Provide the (X, Y) coordinate of the cell's center where the given text is located.  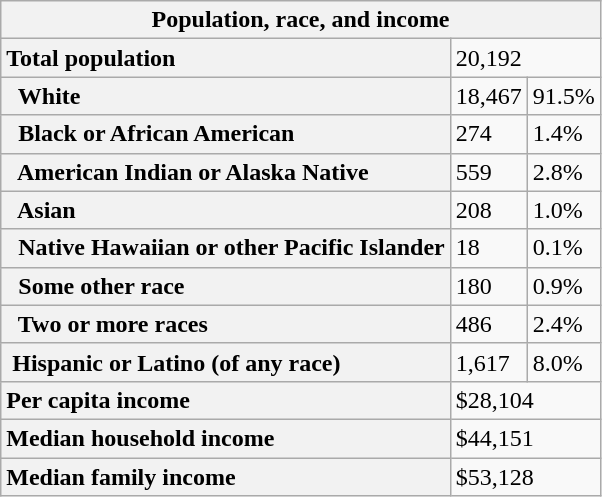
91.5% (564, 96)
Two or more races (226, 324)
Native Hawaiian or other Pacific Islander (226, 248)
$44,151 (525, 438)
208 (488, 210)
0.9% (564, 286)
Per capita income (226, 400)
Population, race, and income (301, 20)
20,192 (525, 58)
8.0% (564, 362)
0.1% (564, 248)
2.4% (564, 324)
Median household income (226, 438)
180 (488, 286)
1,617 (488, 362)
Some other race (226, 286)
Median family income (226, 477)
$53,128 (525, 477)
Black or African American (226, 134)
$28,104 (525, 400)
1.0% (564, 210)
18,467 (488, 96)
American Indian or Alaska Native (226, 172)
Total population (226, 58)
Asian (226, 210)
18 (488, 248)
486 (488, 324)
White (226, 96)
2.8% (564, 172)
274 (488, 134)
559 (488, 172)
1.4% (564, 134)
Hispanic or Latino (of any race) (226, 362)
